Pinpoint the cell where the given text exists, returning its (X, Y) midpoint coordinate. 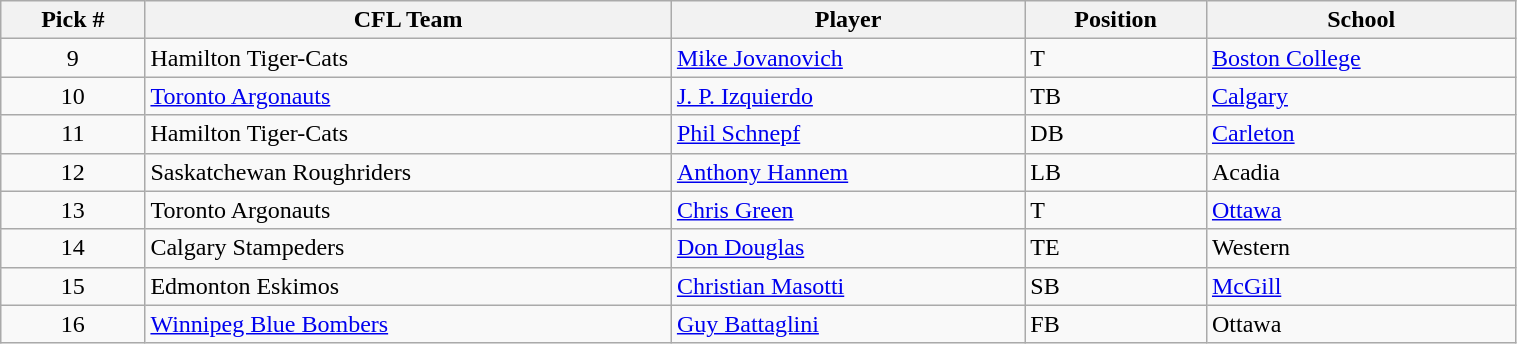
Mike Jovanovich (848, 58)
Winnipeg Blue Bombers (408, 324)
McGill (1361, 286)
15 (73, 286)
10 (73, 96)
DB (1116, 134)
TE (1116, 248)
LB (1116, 172)
12 (73, 172)
Western (1361, 248)
J. P. Izquierdo (848, 96)
Christian Masotti (848, 286)
Calgary Stampeders (408, 248)
SB (1116, 286)
Player (848, 20)
Don Douglas (848, 248)
Edmonton Eskimos (408, 286)
11 (73, 134)
Guy Battaglini (848, 324)
Chris Green (848, 210)
TB (1116, 96)
Acadia (1361, 172)
FB (1116, 324)
Boston College (1361, 58)
16 (73, 324)
School (1361, 20)
9 (73, 58)
Carleton (1361, 134)
Calgary (1361, 96)
Pick # (73, 20)
Saskatchewan Roughriders (408, 172)
CFL Team (408, 20)
Position (1116, 20)
13 (73, 210)
Anthony Hannem (848, 172)
Phil Schnepf (848, 134)
14 (73, 248)
